Determine the [x, y] coordinate at the center of the cell enclosing the given text.  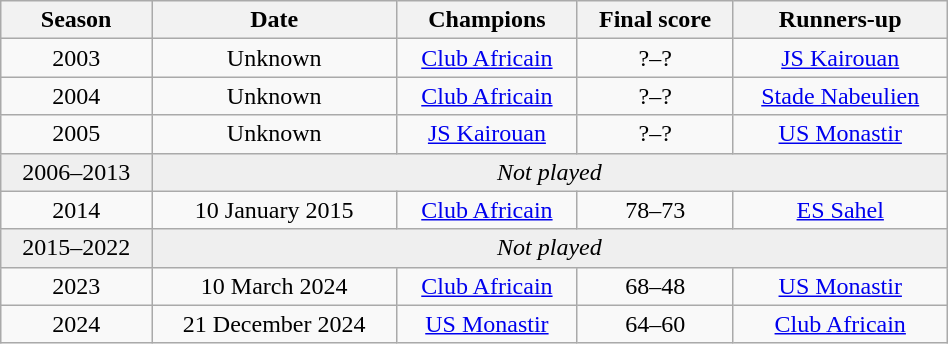
2003 [76, 58]
21 December 2024 [274, 324]
2005 [76, 134]
64–60 [655, 324]
Champions [487, 20]
Runners-up [840, 20]
68–48 [655, 286]
2024 [76, 324]
Stade Nabeulien [840, 96]
78–73 [655, 210]
10 January 2015 [274, 210]
Date [274, 20]
10 March 2024 [274, 286]
2006–2013 [76, 172]
Season [76, 20]
Final score [655, 20]
2004 [76, 96]
2015–2022 [76, 248]
2014 [76, 210]
ES Sahel [840, 210]
2023 [76, 286]
